Identify which cell holds the provided text, then report its [x, y] central coordinate. 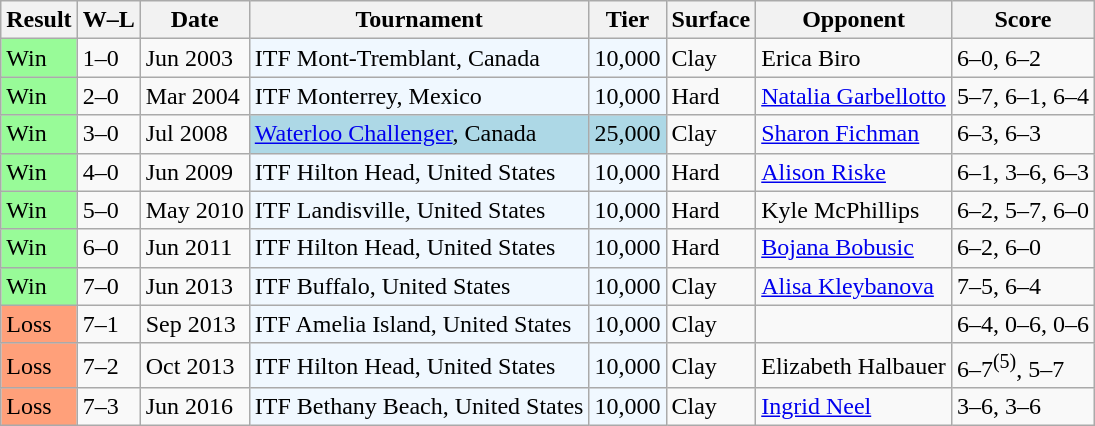
4–0 [108, 172]
3–6, 3–6 [1022, 407]
Score [1022, 20]
Jul 2008 [194, 134]
7–2 [108, 366]
6–0, 6–2 [1022, 58]
Elizabeth Halbauer [854, 366]
ITF Monterrey, Mexico [419, 96]
6–4, 0–6, 0–6 [1022, 324]
Erica Biro [854, 58]
Kyle McPhillips [854, 210]
2–0 [108, 96]
Opponent [854, 20]
7–3 [108, 407]
Tier [628, 20]
Bojana Bobusic [854, 248]
7–5, 6–4 [1022, 286]
6–7(5), 5–7 [1022, 366]
Sep 2013 [194, 324]
ITF Mont-Tremblant, Canada [419, 58]
5–7, 6–1, 6–4 [1022, 96]
Jun 2013 [194, 286]
Tournament [419, 20]
ITF Buffalo, United States [419, 286]
6–0 [108, 248]
6–2, 5–7, 6–0 [1022, 210]
Natalia Garbellotto [854, 96]
Date [194, 20]
7–0 [108, 286]
5–0 [108, 210]
ITF Landisville, United States [419, 210]
Sharon Fichman [854, 134]
Alison Riske [854, 172]
6–1, 3–6, 6–3 [1022, 172]
Jun 2003 [194, 58]
7–1 [108, 324]
6–2, 6–0 [1022, 248]
Oct 2013 [194, 366]
Surface [711, 20]
6–3, 6–3 [1022, 134]
Ingrid Neel [854, 407]
Jun 2011 [194, 248]
W–L [108, 20]
Alisa Kleybanova [854, 286]
1–0 [108, 58]
ITF Amelia Island, United States [419, 324]
25,000 [628, 134]
Jun 2009 [194, 172]
Waterloo Challenger, Canada [419, 134]
ITF Bethany Beach, United States [419, 407]
3–0 [108, 134]
Mar 2004 [194, 96]
Jun 2016 [194, 407]
Result [39, 20]
May 2010 [194, 210]
